Detect which cell encompasses the target text, then output its (x, y) center coordinate. 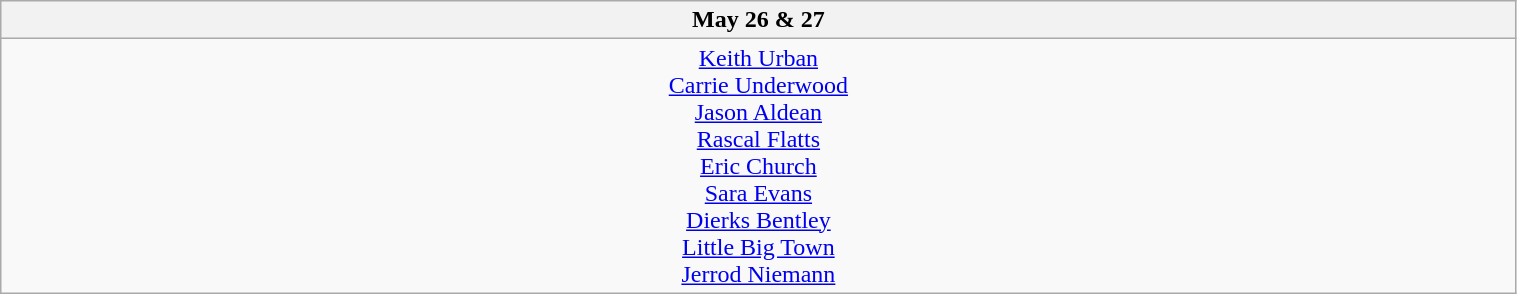
Keith UrbanCarrie UnderwoodJason AldeanRascal FlattsEric ChurchSara EvansDierks BentleyLittle Big TownJerrod Niemann (758, 166)
May 26 & 27 (758, 20)
